Return (x, y) of the center of cell containing provided text 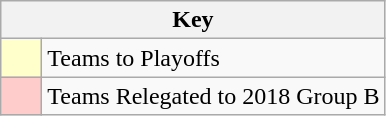
Teams Relegated to 2018 Group B (214, 96)
Teams to Playoffs (214, 58)
Key (193, 20)
